Output the [X, Y] coordinate of the center of the cell containing the given text.  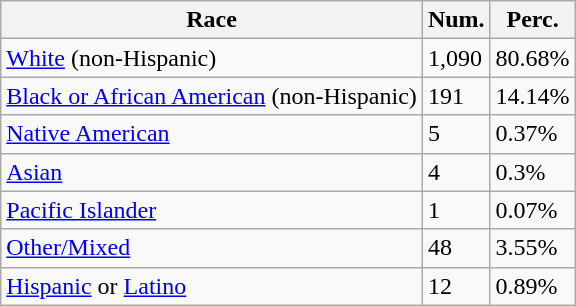
Race [212, 20]
1,090 [456, 58]
Black or African American (non-Hispanic) [212, 96]
0.89% [532, 286]
Perc. [532, 20]
3.55% [532, 248]
Hispanic or Latino [212, 286]
48 [456, 248]
Native American [212, 134]
191 [456, 96]
White (non-Hispanic) [212, 58]
0.37% [532, 134]
Num. [456, 20]
1 [456, 210]
Asian [212, 172]
Other/Mixed [212, 248]
14.14% [532, 96]
5 [456, 134]
80.68% [532, 58]
12 [456, 286]
4 [456, 172]
0.3% [532, 172]
0.07% [532, 210]
Pacific Islander [212, 210]
